Output the (X, Y) coordinate of the center of the cell containing the given text.  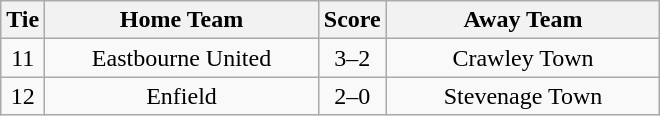
11 (23, 58)
3–2 (352, 58)
Score (352, 20)
2–0 (352, 96)
Away Team (523, 20)
Eastbourne United (182, 58)
Enfield (182, 96)
Tie (23, 20)
Stevenage Town (523, 96)
Crawley Town (523, 58)
12 (23, 96)
Home Team (182, 20)
